Extract the (x, y) coordinate from the center of the cell holding the provided text.  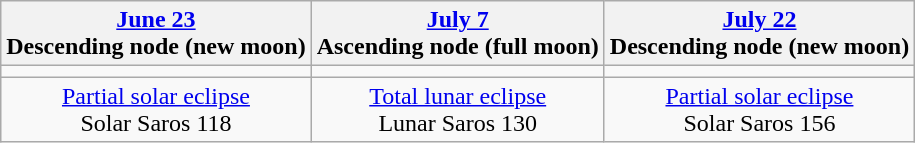
June 23Descending node (new moon) (156, 34)
Partial solar eclipseSolar Saros 118 (156, 110)
July 7Ascending node (full moon) (458, 34)
July 22Descending node (new moon) (759, 34)
Partial solar eclipseSolar Saros 156 (759, 110)
Total lunar eclipseLunar Saros 130 (458, 110)
